Return (X, Y) of the center of cell containing provided text 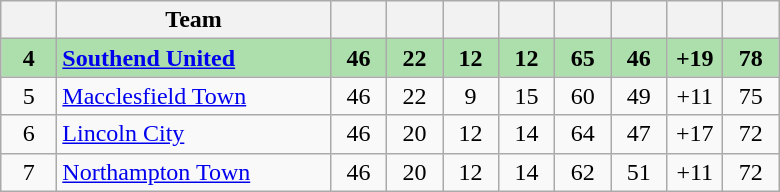
5 (29, 96)
65 (583, 58)
Team (194, 20)
64 (583, 134)
Northampton Town (194, 172)
75 (751, 96)
60 (583, 96)
15 (527, 96)
9 (470, 96)
+19 (695, 58)
+17 (695, 134)
62 (583, 172)
78 (751, 58)
49 (639, 96)
6 (29, 134)
4 (29, 58)
Southend United (194, 58)
51 (639, 172)
Macclesfield Town (194, 96)
7 (29, 172)
Lincoln City (194, 134)
47 (639, 134)
